Scan for the cell matching the given text and deliver its [X, Y] coordinate at center. 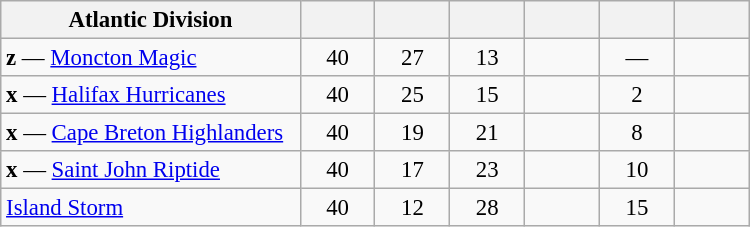
21 [488, 133]
Island Storm [150, 208]
25 [412, 95]
z — Moncton Magic [150, 58]
27 [412, 58]
10 [636, 170]
Atlantic Division [150, 20]
12 [412, 208]
17 [412, 170]
x — Saint John Riptide [150, 170]
x — Cape Breton Highlanders [150, 133]
19 [412, 133]
x — Halifax Hurricanes [150, 95]
— [636, 58]
13 [488, 58]
8 [636, 133]
28 [488, 208]
23 [488, 170]
2 [636, 95]
